Pinpoint the cell where the given text exists, returning its (X, Y) midpoint coordinate. 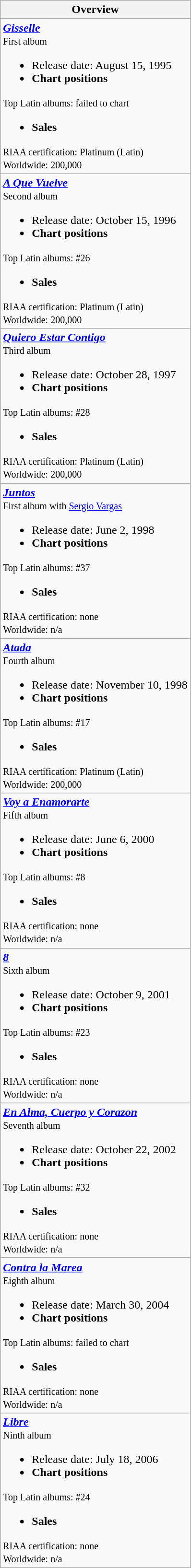
Overview (95, 10)
AtadaFourth albumRelease date: November 10, 1998Chart positions Top Latin albums: #17 Sales RIAA certification: Platinum (Latin) Worldwide: 200,000 (95, 715)
LibreNinth albumRelease date: July 18, 2006Chart positions Top Latin albums: #24 Sales RIAA certification: none Worldwide: n/a (95, 1490)
JuntosFirst album with Sergio VargasRelease date: June 2, 1998Chart positions Top Latin albums: #37 Sales RIAA certification: none Worldwide: n/a (95, 561)
8Sixth albumRelease date: October 9, 2001Chart positions Top Latin albums: #23 Sales RIAA certification: none Worldwide: n/a (95, 1025)
Voy a EnamorarteFifth albumRelease date: June 6, 2000Chart positions Top Latin albums: #8 Sales RIAA certification: none Worldwide: n/a (95, 871)
